Extract the (x, y) coordinate from the center of the cell holding the provided text.  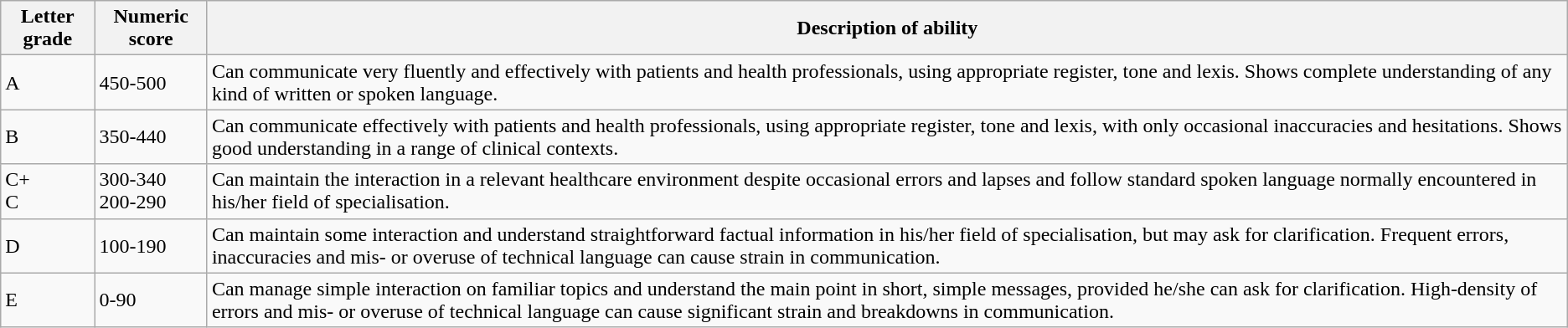
Numeric score (151, 28)
0-90 (151, 300)
350-440 (151, 137)
E (48, 300)
100-190 (151, 246)
A (48, 82)
Description of ability (887, 28)
450-500 (151, 82)
B (48, 137)
Letter grade (48, 28)
300-340200-290 (151, 191)
C+C (48, 191)
D (48, 246)
